Search for the cell housing the specified text and yield its (x, y) center coordinate. 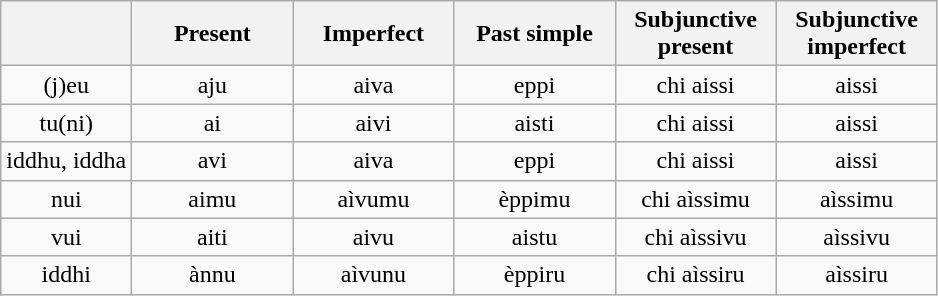
ai (212, 123)
avi (212, 161)
vui (66, 237)
Subjunctive present (696, 34)
aimu (212, 199)
aìssivu (856, 237)
Past simple (534, 34)
aìssiru (856, 275)
nui (66, 199)
iddhu, iddha (66, 161)
Subjunctive imperfect (856, 34)
aìssimu (856, 199)
tu(ni) (66, 123)
èppiru (534, 275)
(j)eu (66, 85)
Imperfect (374, 34)
ànnu (212, 275)
aìvunu (374, 275)
aivi (374, 123)
aivu (374, 237)
chi aìssivu (696, 237)
aisti (534, 123)
aìvumu (374, 199)
iddhi (66, 275)
aistu (534, 237)
aju (212, 85)
Present (212, 34)
chi aìssimu (696, 199)
chi aìssiru (696, 275)
èppimu (534, 199)
aiti (212, 237)
